For the text-containing cell, return its midpoint in [x, y] coordinate format. 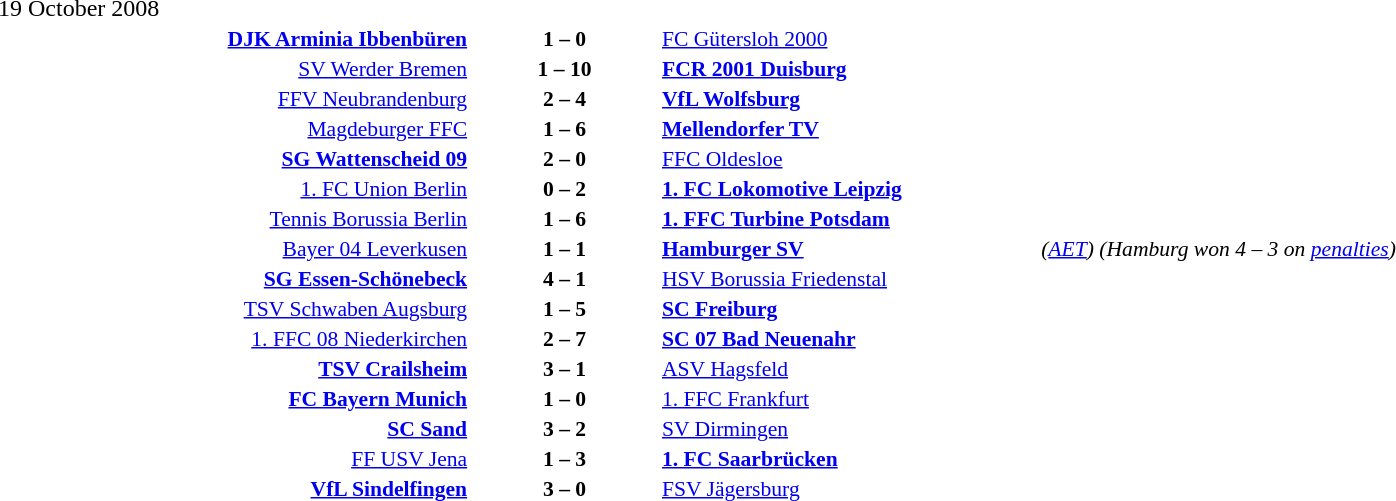
FCR 2001 Duisburg [849, 68]
0 – 2 [564, 188]
3 – 2 [564, 428]
1 – 3 [564, 458]
2 – 0 [564, 158]
2 – 7 [564, 338]
1 – 10 [564, 68]
3 – 1 [564, 368]
1. FFC Turbine Potsdam [849, 218]
SC 07 Bad Neuenahr [849, 338]
1. FC Saarbrücken [849, 458]
SV Dirmingen [849, 428]
FFC Oldesloe [849, 158]
SC Freiburg [849, 308]
HSV Borussia Friedenstal [849, 278]
FC Gütersloh 2000 [849, 38]
ASV Hagsfeld [849, 368]
Mellendorfer TV [849, 128]
2 – 4 [564, 98]
1 – 5 [564, 308]
1. FC Lokomotive Leipzig [849, 188]
4 – 1 [564, 278]
1. FFC Frankfurt [849, 398]
VfL Wolfsburg [849, 98]
1 – 1 [564, 248]
Hamburger SV [849, 248]
